Scan for the cell matching the given text and deliver its [x, y] coordinate at center. 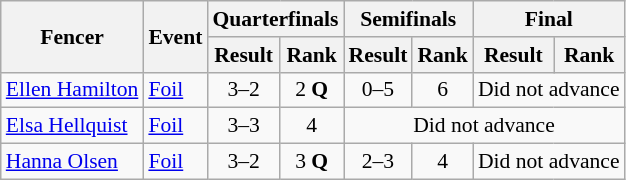
Event [175, 36]
3 Q [312, 162]
Hanna Olsen [72, 162]
Elsa Hellquist [72, 126]
6 [442, 90]
0–5 [378, 90]
Quarterfinals [275, 19]
Final [549, 19]
Ellen Hamilton [72, 90]
3–3 [243, 126]
2 Q [312, 90]
Fencer [72, 36]
Semifinals [408, 19]
2–3 [378, 162]
